Detect which cell encompasses the target text, then output its (x, y) center coordinate. 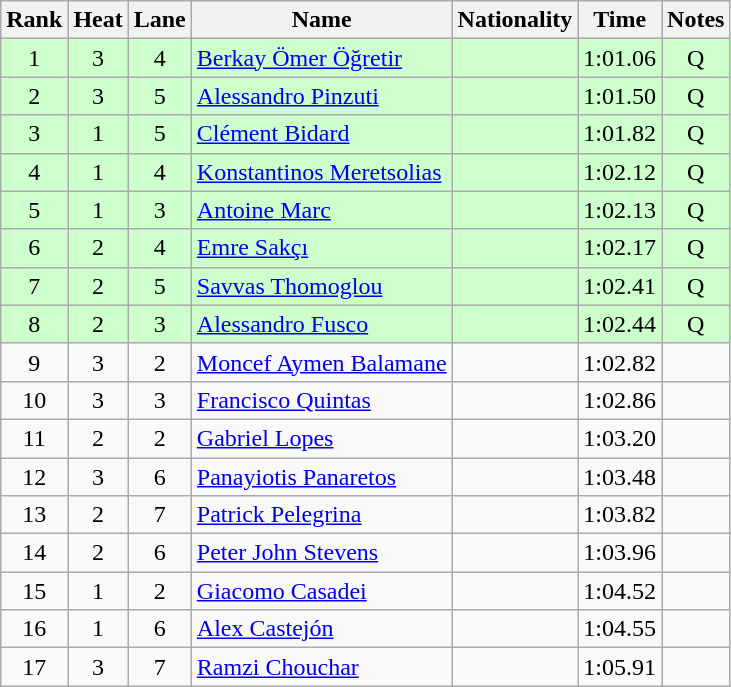
1:03.82 (620, 515)
1:01.82 (620, 134)
1:02.44 (620, 324)
Lane (160, 20)
1:02.41 (620, 286)
1:02.13 (620, 210)
Moncef Aymen Balamane (322, 362)
Notes (696, 20)
Time (620, 20)
Emre Sakçı (322, 248)
Rank (34, 20)
1:01.06 (620, 58)
Antoine Marc (322, 210)
Heat (98, 20)
10 (34, 400)
12 (34, 477)
17 (34, 667)
Panayiotis Panaretos (322, 477)
1:02.86 (620, 400)
1:05.91 (620, 667)
Berkay Ömer Öğretir (322, 58)
Clément Bidard (322, 134)
1:02.82 (620, 362)
Gabriel Lopes (322, 438)
1:02.17 (620, 248)
Alessandro Pinzuti (322, 96)
9 (34, 362)
Patrick Pelegrina (322, 515)
Francisco Quintas (322, 400)
8 (34, 324)
Alex Castejón (322, 629)
Alessandro Fusco (322, 324)
13 (34, 515)
1:04.52 (620, 591)
Nationality (515, 20)
11 (34, 438)
Konstantinos Meretsolias (322, 172)
1:03.48 (620, 477)
1:04.55 (620, 629)
1:03.20 (620, 438)
Peter John Stevens (322, 553)
14 (34, 553)
1:02.12 (620, 172)
Savvas Thomoglou (322, 286)
16 (34, 629)
1:01.50 (620, 96)
15 (34, 591)
Giacomo Casadei (322, 591)
Name (322, 20)
1:03.96 (620, 553)
Ramzi Chouchar (322, 667)
